Detect which cell encompasses the target text, then output its [x, y] center coordinate. 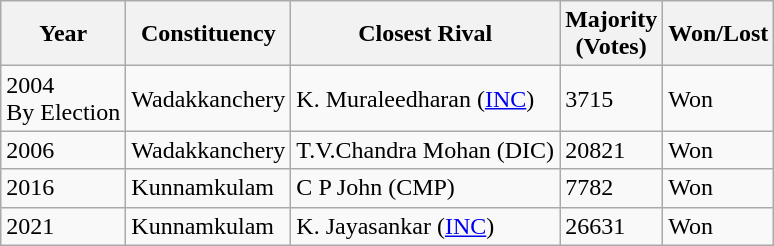
Closest Rival [426, 34]
T.V.Chandra Mohan (DIC) [426, 150]
C P John (CMP) [426, 188]
K. Muraleedharan (INC) [426, 98]
K. Jayasankar (INC) [426, 226]
7782 [612, 188]
20821 [612, 150]
Majority(Votes) [612, 34]
2016 [64, 188]
3715 [612, 98]
Constituency [208, 34]
Year [64, 34]
2021 [64, 226]
26631 [612, 226]
2004By Election [64, 98]
Won/Lost [718, 34]
2006 [64, 150]
